Locate the cell with the specified text and output its [x, y] center coordinate. 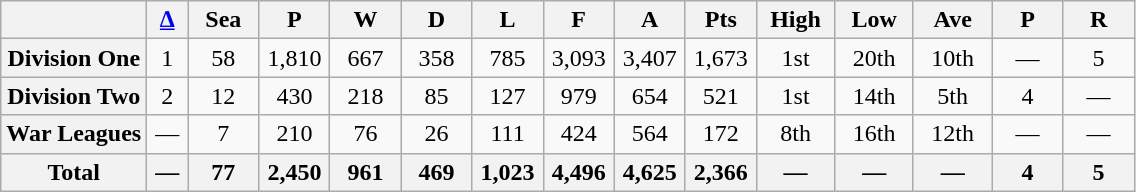
L [508, 20]
14th [874, 96]
Pts [720, 20]
521 [720, 96]
3,093 [578, 58]
58 [224, 58]
1 [168, 58]
26 [436, 134]
Ave [952, 20]
172 [720, 134]
76 [366, 134]
W [366, 20]
High [796, 20]
F [578, 20]
R [1098, 20]
Division Two [74, 96]
3,407 [650, 58]
1,810 [294, 58]
10th [952, 58]
127 [508, 96]
785 [508, 58]
Low [874, 20]
430 [294, 96]
4,496 [578, 172]
424 [578, 134]
20th [874, 58]
667 [366, 58]
210 [294, 134]
12th [952, 134]
∆ [168, 20]
358 [436, 58]
654 [650, 96]
16th [874, 134]
979 [578, 96]
Division One [74, 58]
7 [224, 134]
77 [224, 172]
85 [436, 96]
12 [224, 96]
D [436, 20]
8th [796, 134]
A [650, 20]
4,625 [650, 172]
5th [952, 96]
1,023 [508, 172]
218 [366, 96]
War Leagues [74, 134]
1,673 [720, 58]
2 [168, 96]
Sea [224, 20]
Total [74, 172]
469 [436, 172]
111 [508, 134]
564 [650, 134]
2,366 [720, 172]
961 [366, 172]
2,450 [294, 172]
